Locate the cell with the specified text and output its [X, Y] center coordinate. 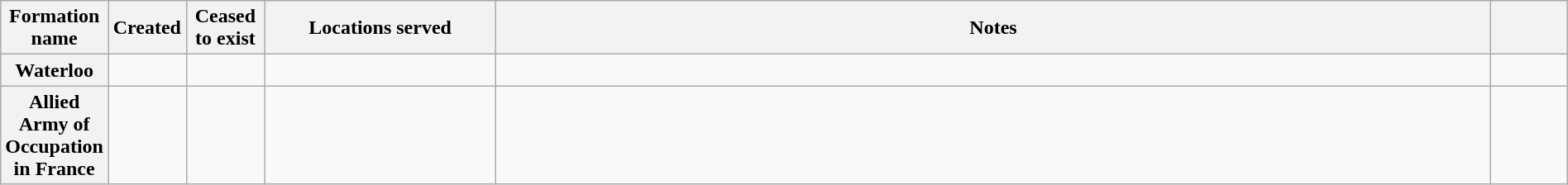
Created [147, 28]
Formation name [55, 28]
Ceased to exist [225, 28]
Allied Army of Occupation in France [55, 135]
Notes [994, 28]
Locations served [380, 28]
Waterloo [55, 70]
